Scan for the cell matching the given text and deliver its [x, y] coordinate at center. 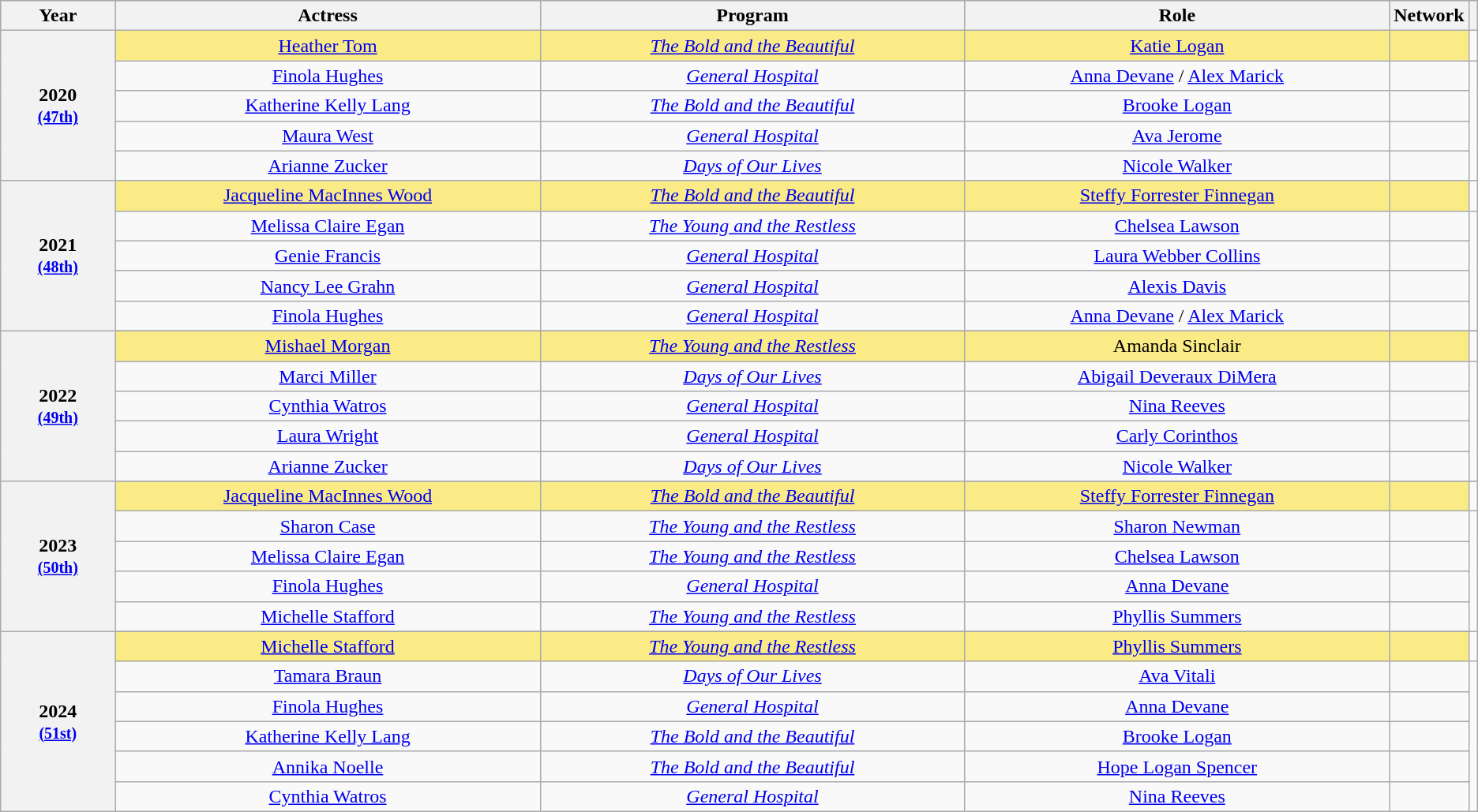
2022 (49th) [58, 406]
Annika Noelle [328, 766]
Laura Webber Collins [1177, 256]
Abigail Deveraux DiMera [1177, 376]
Year [58, 16]
Ava Jerome [1177, 136]
Maura West [328, 136]
Actress [328, 16]
Carly Corinthos [1177, 436]
Ava Vitali [1177, 676]
Sharon Newman [1177, 526]
Hope Logan Spencer [1177, 766]
Katie Logan [1177, 46]
Tamara Braun [328, 676]
2024 (51st) [58, 721]
Mishael Morgan [328, 346]
Program [752, 16]
Genie Francis [328, 256]
Nancy Lee Grahn [328, 286]
Heather Tom [328, 46]
2023 (50th) [58, 556]
2021 (48th) [58, 256]
Marci Miller [328, 376]
Role [1177, 16]
Network [1429, 16]
Sharon Case [328, 526]
Alexis Davis [1177, 286]
Amanda Sinclair [1177, 346]
2020 (47th) [58, 106]
Laura Wright [328, 436]
